Extract the [X, Y] coordinate from the center of the cell holding the provided text.  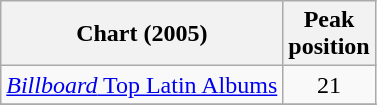
21 [329, 85]
Chart (2005) [142, 34]
Billboard Top Latin Albums [142, 85]
Peakposition [329, 34]
